Scan for the cell matching the given text and deliver its (x, y) coordinate at center. 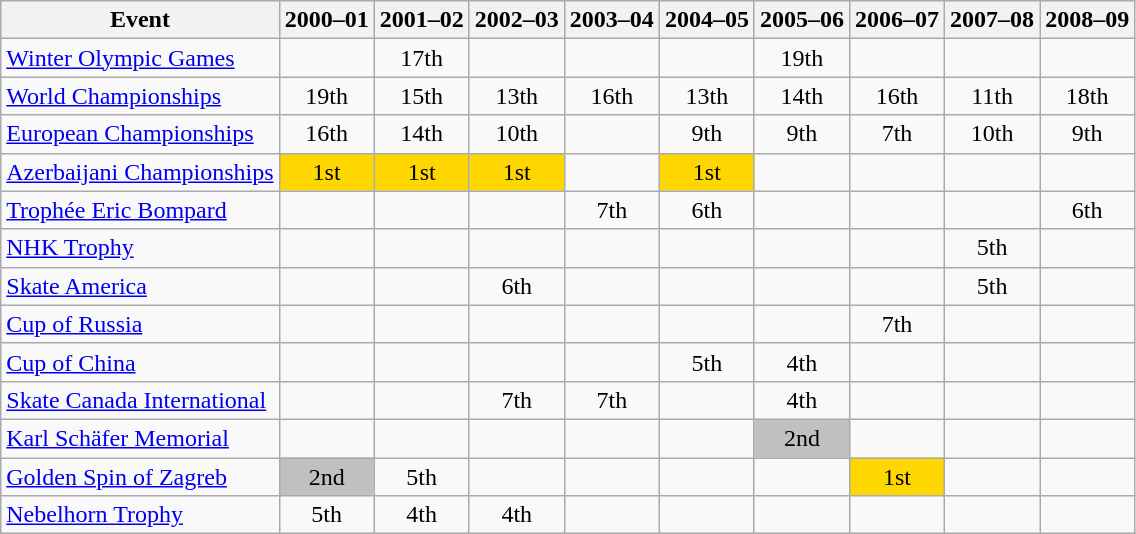
Skate Canada International (140, 400)
11th (992, 96)
European Championships (140, 134)
Cup of Russia (140, 324)
2003–04 (612, 20)
Nebelhorn Trophy (140, 515)
18th (1088, 96)
2000–01 (326, 20)
Winter Olympic Games (140, 58)
2008–09 (1088, 20)
2007–08 (992, 20)
Golden Spin of Zagreb (140, 477)
Skate America (140, 286)
Trophée Eric Bompard (140, 210)
Azerbaijani Championships (140, 172)
Event (140, 20)
2004–05 (706, 20)
2001–02 (422, 20)
15th (422, 96)
2006–07 (896, 20)
World Championships (140, 96)
17th (422, 58)
2002–03 (516, 20)
Karl Schäfer Memorial (140, 438)
2005–06 (802, 20)
NHK Trophy (140, 248)
Cup of China (140, 362)
